Provide the [X, Y] coordinate of the cell's center where the given text is located.  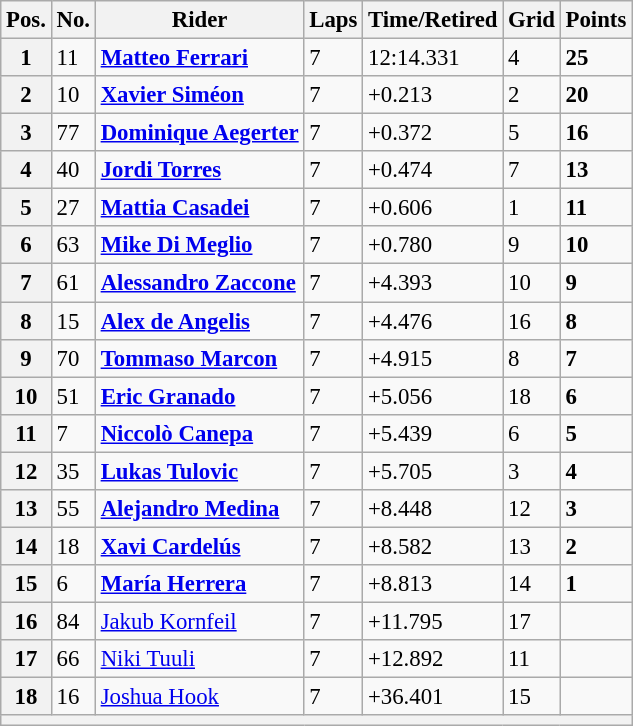
84 [73, 621]
Jordi Torres [200, 170]
Eric Granado [200, 396]
Time/Retired [433, 20]
Points [596, 20]
+0.474 [433, 170]
No. [73, 20]
+0.606 [433, 208]
Pos. [26, 20]
+0.780 [433, 245]
+8.448 [433, 509]
77 [73, 133]
+11.795 [433, 621]
20 [596, 95]
Mattia Casadei [200, 208]
Niccolò Canepa [200, 433]
12:14.331 [433, 58]
Jakub Kornfeil [200, 621]
70 [73, 358]
Laps [334, 20]
+36.401 [433, 697]
+4.393 [433, 283]
+8.813 [433, 584]
+5.705 [433, 471]
27 [73, 208]
40 [73, 170]
25 [596, 58]
Lukas Tulovic [200, 471]
+4.915 [433, 358]
+5.439 [433, 433]
Xavi Cardelús [200, 546]
+4.476 [433, 321]
+5.056 [433, 396]
55 [73, 509]
Grid [532, 20]
35 [73, 471]
+0.213 [433, 95]
+0.372 [433, 133]
51 [73, 396]
Alex de Angelis [200, 321]
Xavier Siméon [200, 95]
Niki Tuuli [200, 659]
Alessandro Zaccone [200, 283]
María Herrera [200, 584]
61 [73, 283]
+8.582 [433, 546]
Joshua Hook [200, 697]
Alejandro Medina [200, 509]
+12.892 [433, 659]
Rider [200, 20]
Dominique Aegerter [200, 133]
63 [73, 245]
Matteo Ferrari [200, 58]
Mike Di Meglio [200, 245]
Tommaso Marcon [200, 358]
66 [73, 659]
